Pinpoint the cell where the given text exists, returning its [X, Y] midpoint coordinate. 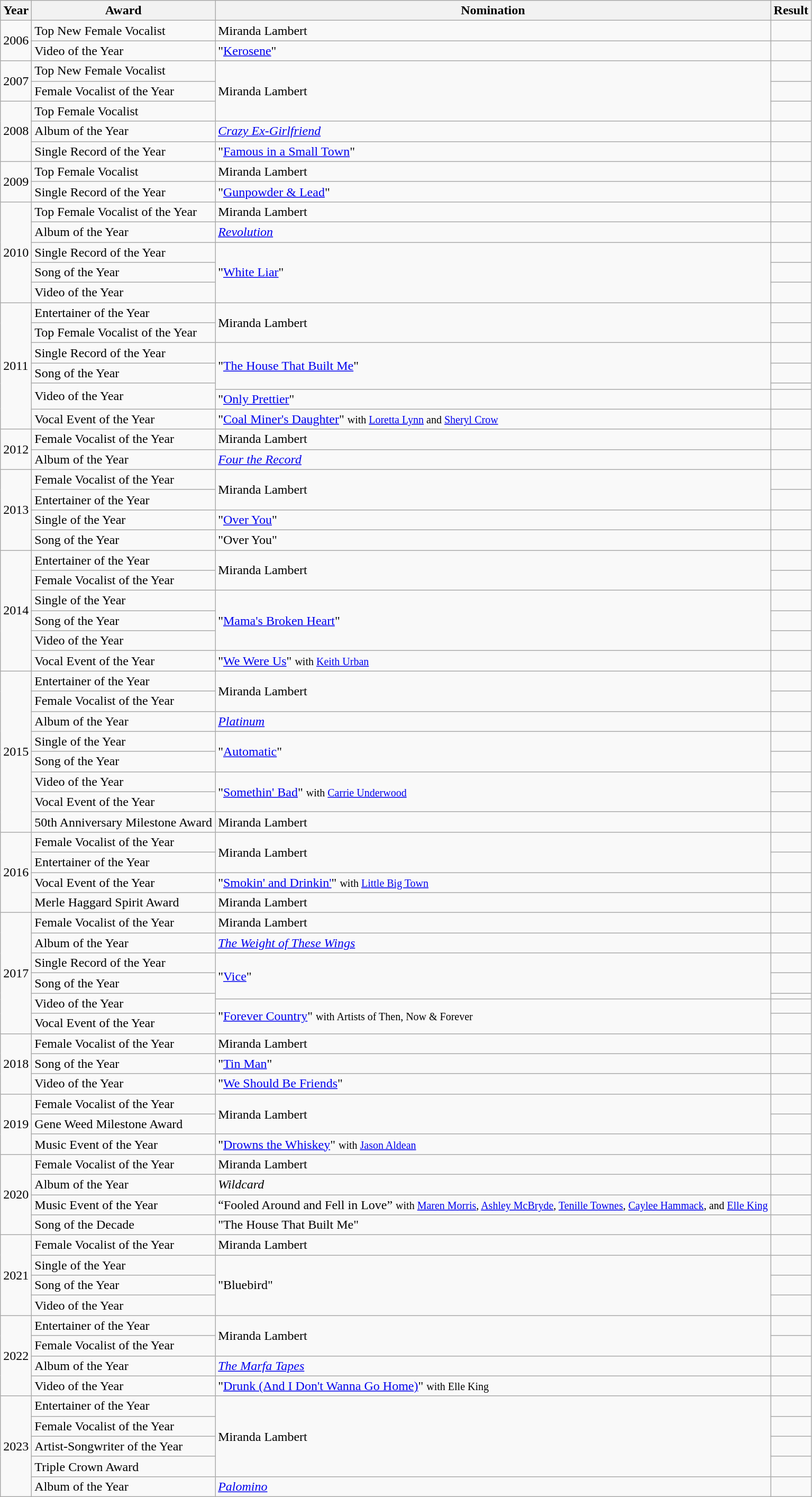
Wildcard [493, 1184]
The Marfa Tapes [493, 1366]
2017 [16, 973]
2011 [16, 366]
2014 [16, 611]
"Only Prettier" [493, 399]
"Smokin' and Drinkin'" with Little Big Town [493, 882]
2019 [16, 1124]
Platinum [493, 721]
2012 [16, 449]
2006 [16, 41]
Nomination [493, 11]
2010 [16, 252]
Merle Haggard Spirit Award [124, 903]
Crazy Ex-Girlfriend [493, 131]
"Bluebird" [493, 1285]
"We Should Be Friends" [493, 1084]
"White Liar" [493, 273]
"Automatic" [493, 751]
Four the Record [493, 459]
"Vice" [493, 976]
Palomino [493, 1486]
"Forever Country" with Artists of Then, Now & Forever [493, 1016]
Award [124, 11]
The Weight of These Wings [493, 943]
50th Anniversary Milestone Award [124, 822]
2022 [16, 1356]
"Kerosene" [493, 51]
2021 [16, 1275]
2007 [16, 81]
Artist-Songwriter of the Year [124, 1446]
2016 [16, 872]
“Fooled Around and Fell in Love” with Maren Morris, Ashley McBryde, Tenille Townes, Caylee Hammack, and Elle King [493, 1205]
"Drowns the Whiskey" with Jason Aldean [493, 1144]
"Mama's Broken Heart" [493, 621]
Revolution [493, 232]
2020 [16, 1194]
Gene Weed Milestone Award [124, 1124]
"Tin Man" [493, 1064]
2013 [16, 510]
Triple Crown Award [124, 1466]
2018 [16, 1064]
"Gunpowder & Lead" [493, 192]
"Drunk (And I Don't Wanna Go Home)" with Elle King [493, 1386]
"Somethin' Bad" with Carrie Underwood [493, 792]
"Famous in a Small Town" [493, 151]
2008 [16, 131]
2009 [16, 182]
"We Were Us" with Keith Urban [493, 661]
Song of the Decade [124, 1225]
2015 [16, 751]
Result [791, 11]
"Coal Miner's Daughter" with Loretta Lynn and Sheryl Crow [493, 419]
2023 [16, 1446]
Year [16, 11]
